Return the (x, y) coordinate for the center point of the cell that contains the specified text.  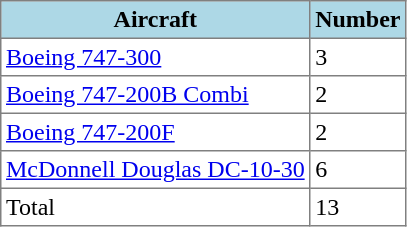
6 (358, 170)
3 (358, 57)
Boeing 747-200F (156, 132)
Number (358, 20)
McDonnell Douglas DC-10-30 (156, 170)
13 (358, 207)
Aircraft (156, 20)
Boeing 747-300 (156, 57)
Total (156, 207)
Boeing 747-200B Combi (156, 95)
